Scan for the cell matching the given text and deliver its (x, y) coordinate at center. 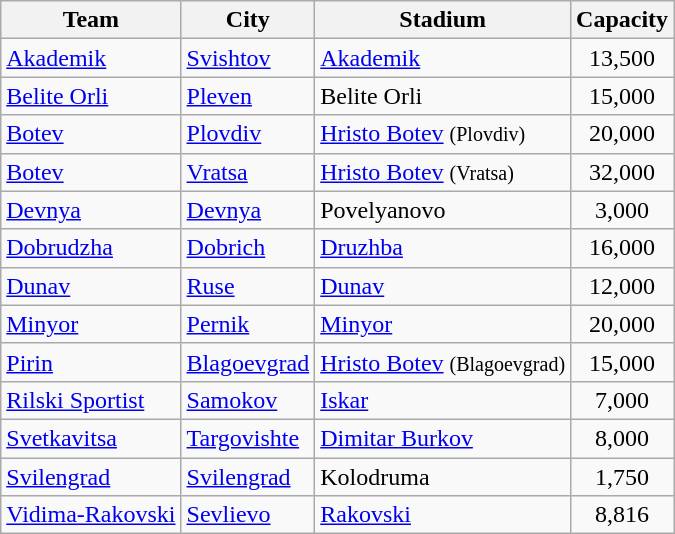
Hristo Botev (Vratsa) (443, 172)
Pirin (91, 362)
16,000 (622, 248)
Team (91, 20)
3,000 (622, 210)
Stadium (443, 20)
Blagoevgrad (248, 362)
Hristo Botev (Blagoevgrad) (443, 362)
1,750 (622, 477)
8,816 (622, 515)
8,000 (622, 438)
Dobrich (248, 248)
Vidima-Rakovski (91, 515)
Capacity (622, 20)
7,000 (622, 400)
Rilski Sportist (91, 400)
Hristo Botev (Plovdiv) (443, 134)
Povelyanovo (443, 210)
Druzhba (443, 248)
Dimitar Burkov (443, 438)
Vratsa (248, 172)
Samokov (248, 400)
Pernik (248, 324)
Sevlievo (248, 515)
Ruse (248, 286)
Kolodruma (443, 477)
13,500 (622, 58)
Rakovski (443, 515)
Svishtov (248, 58)
City (248, 20)
Pleven (248, 96)
12,000 (622, 286)
Svetkavitsa (91, 438)
32,000 (622, 172)
Targovishte (248, 438)
Dobrudzha (91, 248)
Iskar (443, 400)
Plovdiv (248, 134)
